Search for the cell housing the specified text and yield its (X, Y) center coordinate. 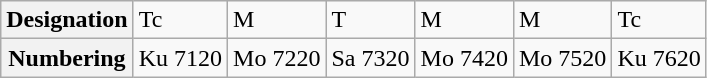
Numbering (67, 58)
Mo 7220 (277, 58)
Mo 7520 (562, 58)
Designation (67, 20)
Ku 7120 (180, 58)
Mo 7420 (464, 58)
Sa 7320 (370, 58)
Ku 7620 (659, 58)
T (370, 20)
